Find where the given text appears and provide that cell's center as [x, y] coordinate. 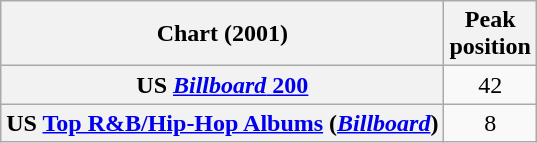
8 [490, 123]
Chart (2001) [222, 34]
US Top R&B/Hip-Hop Albums (Billboard) [222, 123]
US Billboard 200 [222, 85]
Peak position [490, 34]
42 [490, 85]
